Scan for the cell matching the given text and deliver its [X, Y] coordinate at center. 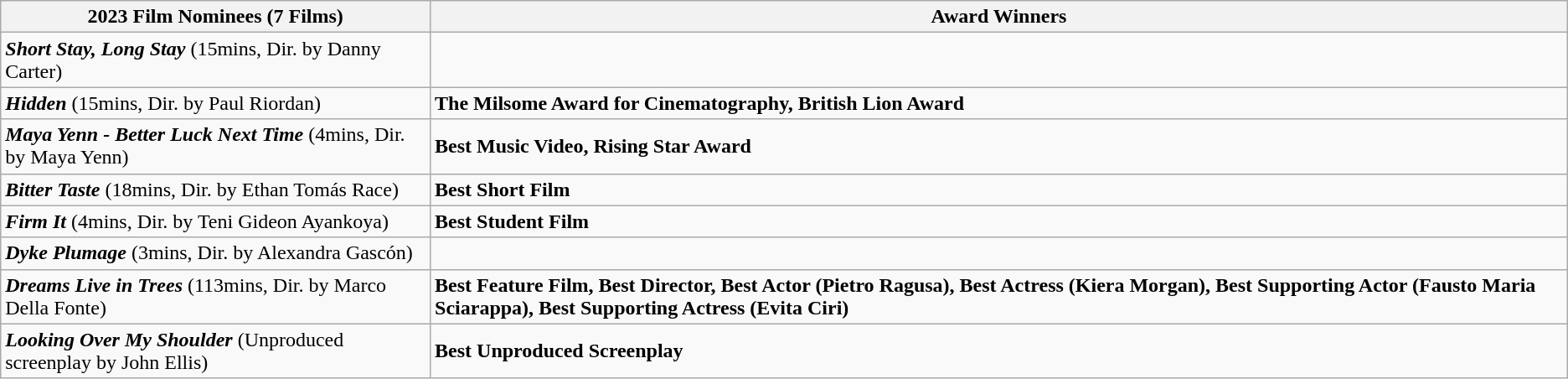
Firm It (4mins, Dir. by Teni Gideon Ayankoya) [216, 221]
Best Music Video, Rising Star Award [999, 146]
Dreams Live in Trees (113mins, Dir. by Marco Della Fonte) [216, 297]
2023 Film Nominees (7 Films) [216, 17]
Maya Yenn - Better Luck Next Time (4mins, Dir. by Maya Yenn) [216, 146]
Best Student Film [999, 221]
Bitter Taste (18mins, Dir. by Ethan Tomás Race) [216, 189]
Award Winners [999, 17]
Hidden (15mins, Dir. by Paul Riordan) [216, 103]
Dyke Plumage (3mins, Dir. by Alexandra Gascón) [216, 253]
The Milsome Award for Cinematography, British Lion Award [999, 103]
Looking Over My Shoulder (Unproduced screenplay by John Ellis) [216, 350]
Short Stay, Long Stay (15mins, Dir. by Danny Carter) [216, 60]
Best Unproduced Screenplay [999, 350]
Best Short Film [999, 189]
